Scan for the cell matching the given text and deliver its (x, y) coordinate at center. 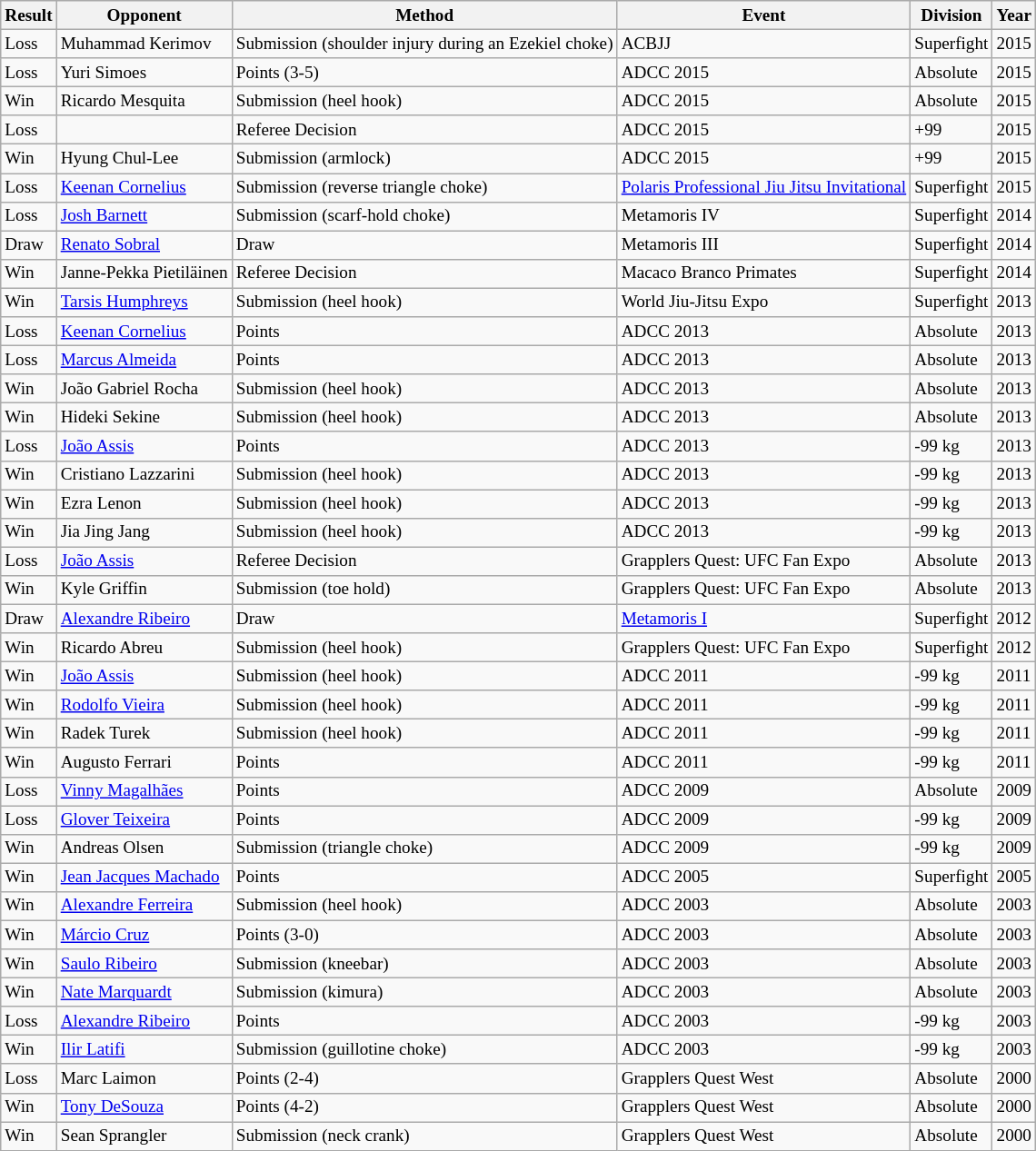
Submission (neck crank) (424, 1136)
João Gabriel Rocha (144, 389)
Method (424, 15)
Submission (scarf-hold choke) (424, 216)
Saulo Ribeiro (144, 964)
Márcio Cruz (144, 935)
Sean Sprangler (144, 1136)
Janne-Pekka Pietiläinen (144, 273)
Kyle Griffin (144, 590)
Points (3-0) (424, 935)
Polaris Professional Jiu Jitsu Invitational (763, 187)
Points (2-4) (424, 1078)
Alexandre Ferreira (144, 906)
Opponent (144, 15)
Nate Marquardt (144, 992)
Tony DeSouza (144, 1107)
Submission (triangle choke) (424, 848)
Marc Laimon (144, 1078)
Yuri Simoes (144, 73)
Submission (shoulder injury during an Ezekiel choke) (424, 44)
Josh Barnett (144, 216)
Radek Turek (144, 734)
ADCC 2005 (763, 878)
Ezra Lenon (144, 503)
Submission (guillotine choke) (424, 1050)
Event (763, 15)
Metamoris III (763, 245)
Marcus Almeida (144, 360)
Metamoris I (763, 619)
Division (951, 15)
Ilir Latifi (144, 1050)
Submission (toe hold) (424, 590)
2005 (1014, 878)
Hideki Sekine (144, 418)
Muhammad Kerimov (144, 44)
Renato Sobral (144, 245)
Jia Jing Jang (144, 532)
Vinny Magalhães (144, 791)
Result (29, 15)
Ricardo Abreu (144, 648)
Augusto Ferrari (144, 762)
Glover Teixeira (144, 819)
Tarsis Humphreys (144, 303)
Macaco Branco Primates (763, 273)
Jean Jacques Machado (144, 878)
World Jiu-Jitsu Expo (763, 303)
Submission (kimura) (424, 992)
Hyung Chul-Lee (144, 159)
Submission (armlock) (424, 159)
Cristiano Lazzarini (144, 475)
Metamoris IV (763, 216)
Points (4-2) (424, 1107)
Year (1014, 15)
ACBJJ (763, 44)
Ricardo Mesquita (144, 101)
Andreas Olsen (144, 848)
Rodolfo Vieira (144, 705)
Points (3-5) (424, 73)
Submission (kneebar) (424, 964)
Submission (reverse triangle choke) (424, 187)
